Return [X, Y] of the center of cell containing provided text 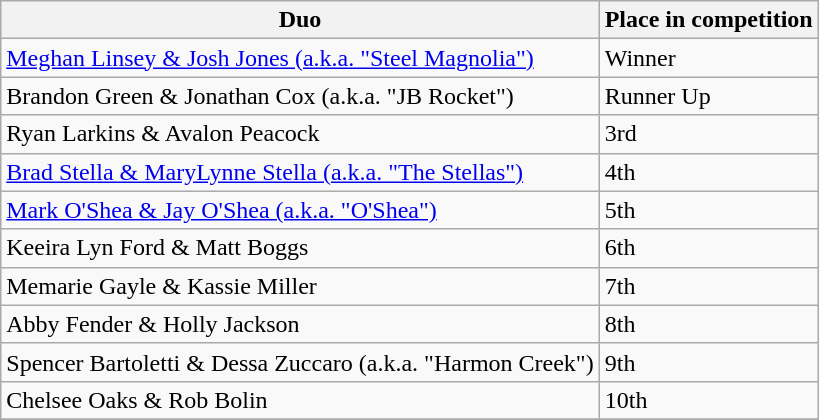
9th [708, 362]
Mark O'Shea & Jay O'Shea (a.k.a. "O'Shea") [300, 210]
Abby Fender & Holly Jackson [300, 324]
Brandon Green & Jonathan Cox (a.k.a. "JB Rocket") [300, 96]
5th [708, 210]
Keeira Lyn Ford & Matt Boggs [300, 248]
Runner Up [708, 96]
7th [708, 286]
Brad Stella & MaryLynne Stella (a.k.a. "The Stellas") [300, 172]
Ryan Larkins & Avalon Peacock [300, 134]
Chelsee Oaks & Rob Bolin [300, 400]
Spencer Bartoletti & Dessa Zuccaro (a.k.a. "Harmon Creek") [300, 362]
10th [708, 400]
8th [708, 324]
Place in competition [708, 20]
Duo [300, 20]
Memarie Gayle & Kassie Miller [300, 286]
3rd [708, 134]
Meghan Linsey & Josh Jones (a.k.a. "Steel Magnolia") [300, 58]
4th [708, 172]
6th [708, 248]
Winner [708, 58]
